Return (x, y) of the center of cell containing provided text 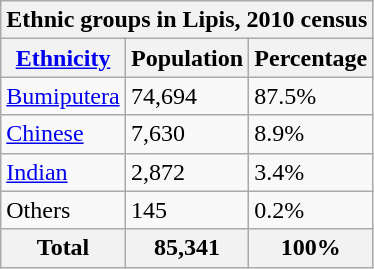
Total (64, 248)
Chinese (64, 134)
Others (64, 210)
Ethnicity (64, 58)
100% (311, 248)
8.9% (311, 134)
145 (186, 210)
Bumiputera (64, 96)
87.5% (311, 96)
Ethnic groups in Lipis, 2010 census (187, 20)
2,872 (186, 172)
7,630 (186, 134)
Percentage (311, 58)
Population (186, 58)
85,341 (186, 248)
Indian (64, 172)
74,694 (186, 96)
3.4% (311, 172)
0.2% (311, 210)
